Identify which cell holds the provided text, then report its [X, Y] central coordinate. 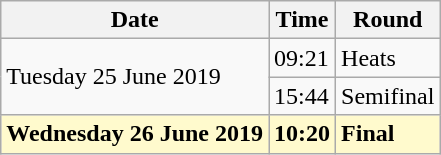
09:21 [302, 58]
Heats [388, 58]
Semifinal [388, 96]
Final [388, 134]
Date [135, 20]
Round [388, 20]
Time [302, 20]
Wednesday 26 June 2019 [135, 134]
15:44 [302, 96]
Tuesday 25 June 2019 [135, 77]
10:20 [302, 134]
